Search for the cell housing the specified text and yield its [X, Y] center coordinate. 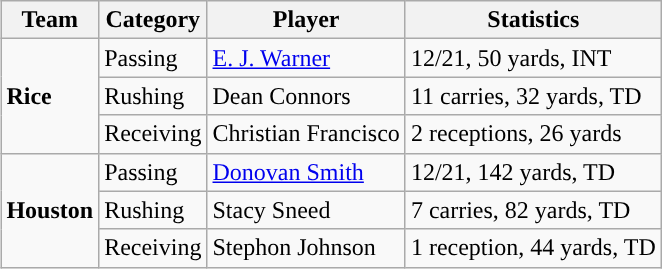
Stacy Sneed [306, 210]
12/21, 142 yards, TD [533, 172]
2 receptions, 26 yards [533, 134]
Donovan Smith [306, 172]
Team [50, 20]
11 carries, 32 yards, TD [533, 96]
Player [306, 20]
Statistics [533, 20]
E. J. Warner [306, 58]
Rice [50, 96]
1 reception, 44 yards, TD [533, 248]
Category [153, 20]
Christian Francisco [306, 134]
12/21, 50 yards, INT [533, 58]
Stephon Johnson [306, 248]
Dean Connors [306, 96]
7 carries, 82 yards, TD [533, 210]
Houston [50, 210]
